For the text-containing cell, return its midpoint in (x, y) coordinate format. 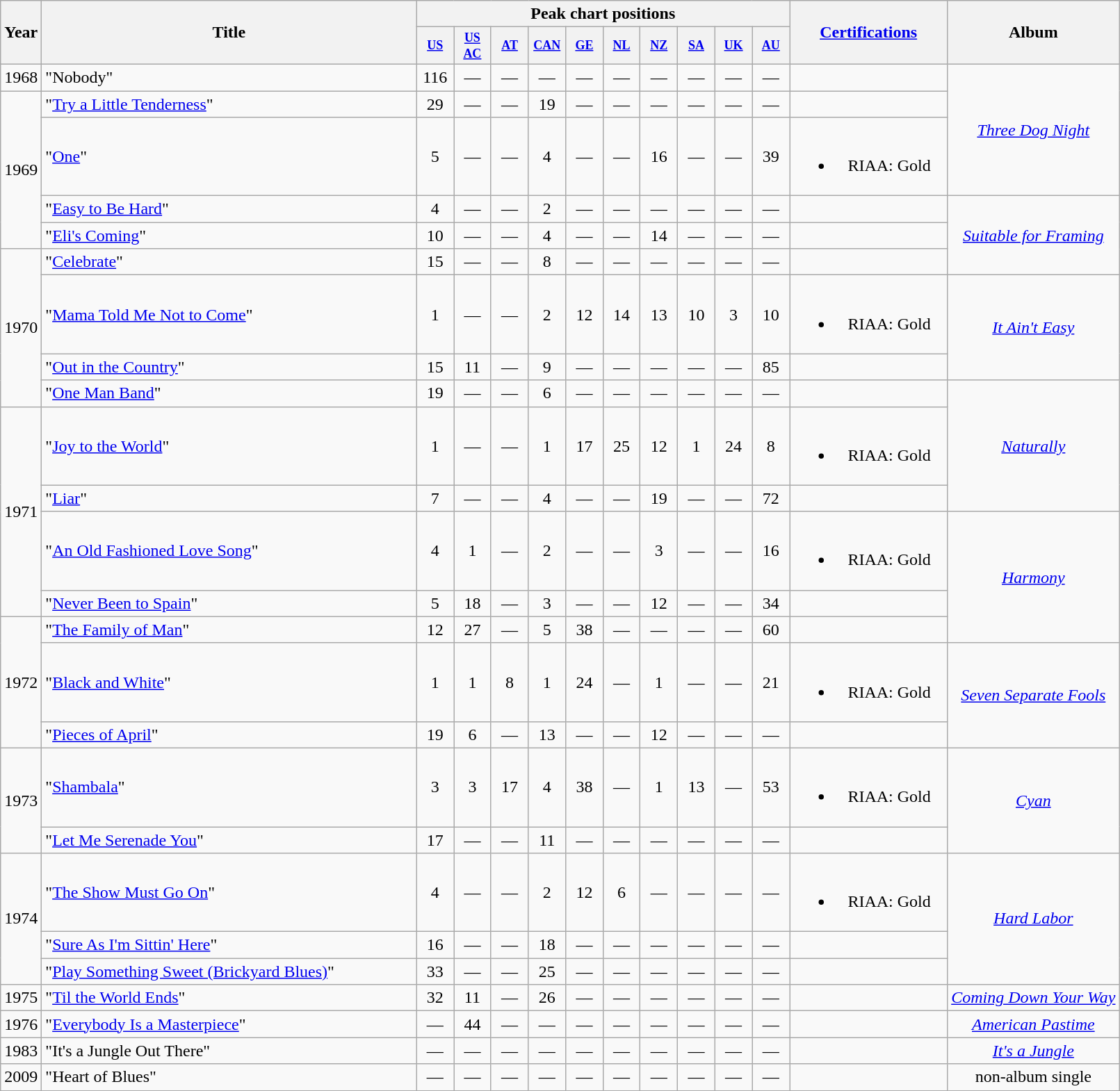
"Mama Told Me Not to Come" (229, 314)
"Play Something Sweet (Brickyard Blues)" (229, 971)
"Til the World Ends" (229, 998)
"Never Been to Spain" (229, 603)
Three Dog Night (1033, 129)
60 (771, 630)
1975 (21, 998)
"One" (229, 157)
1974 (21, 919)
72 (771, 498)
33 (435, 971)
Certifications (869, 33)
Suitable for Framing (1033, 236)
9 (547, 367)
26 (547, 998)
21 (771, 682)
1971 (21, 511)
85 (771, 367)
AU (771, 46)
1969 (21, 170)
Year (21, 33)
"Shambala" (229, 787)
"The Family of Man" (229, 630)
"Pieces of April" (229, 735)
"Try a Little Tenderness" (229, 104)
non-album single (1033, 1077)
"Nobody" (229, 77)
"Everybody Is a Masterpiece" (229, 1024)
It Ain't Easy (1033, 328)
1973 (21, 801)
"Out in the Country" (229, 367)
GE (585, 46)
"Eli's Coming" (229, 236)
CAN (547, 46)
American Pastime (1033, 1024)
"One Man Band" (229, 393)
27 (473, 630)
"Celebrate" (229, 262)
Hard Labor (1033, 919)
"An Old Fashioned Love Song" (229, 550)
Peak chart positions (603, 14)
AT (510, 46)
It's a Jungle (1033, 1051)
US (435, 46)
34 (771, 603)
UK (733, 46)
Naturally (1033, 446)
"Black and White" (229, 682)
NL (622, 46)
39 (771, 157)
NZ (659, 46)
1968 (21, 77)
1983 (21, 1051)
53 (771, 787)
"Sure As I'm Sittin' Here" (229, 945)
116 (435, 77)
"Let Me Serenade You" (229, 840)
44 (473, 1024)
1972 (21, 682)
"Joy to the World" (229, 446)
Cyan (1033, 801)
SA (697, 46)
Coming Down Your Way (1033, 998)
"Liar" (229, 498)
"Easy to Be Hard" (229, 209)
1970 (21, 328)
Harmony (1033, 577)
"Heart of Blues" (229, 1077)
"It's a Jungle Out There" (229, 1051)
Seven Separate Fools (1033, 695)
"The Show Must Go On" (229, 892)
2009 (21, 1077)
7 (435, 498)
Album (1033, 33)
32 (435, 998)
Title (229, 33)
1976 (21, 1024)
US AC (473, 46)
29 (435, 104)
